Find where the given text appears and provide that cell's center as (x, y) coordinate. 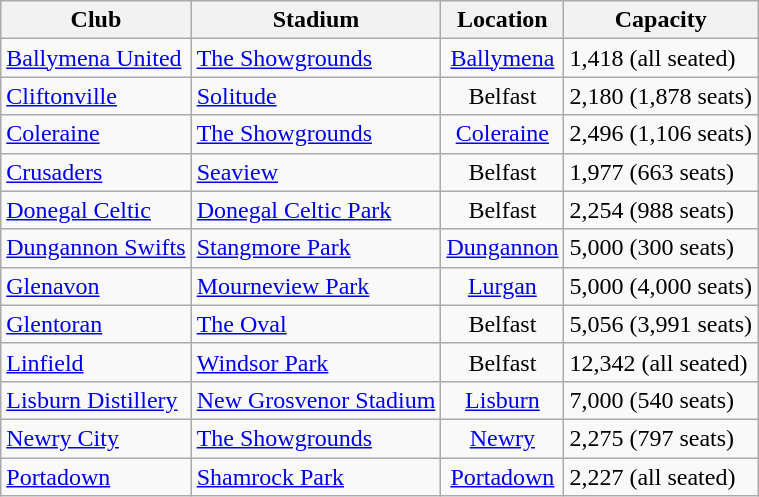
Glenavon (96, 286)
Cliftonville (96, 96)
Location (502, 20)
The Oval (316, 324)
Dungannon Swifts (96, 248)
Mourneview Park (316, 286)
Seaview (316, 172)
Dungannon (502, 248)
5,056 (3,991 seats) (661, 324)
Newry City (96, 438)
Stangmore Park (316, 248)
1,977 (663 seats) (661, 172)
Linfield (96, 362)
Donegal Celtic (96, 210)
5,000 (300 seats) (661, 248)
2,227 (all seated) (661, 477)
12,342 (all seated) (661, 362)
2,275 (797 seats) (661, 438)
2,254 (988 seats) (661, 210)
Lurgan (502, 286)
Windsor Park (316, 362)
Lisburn (502, 400)
Lisburn Distillery (96, 400)
Shamrock Park (316, 477)
2,180 (1,878 seats) (661, 96)
Newry (502, 438)
New Grosvenor Stadium (316, 400)
Ballymena (502, 58)
2,496 (1,106 seats) (661, 134)
Stadium (316, 20)
Glentoran (96, 324)
5,000 (4,000 seats) (661, 286)
Club (96, 20)
7,000 (540 seats) (661, 400)
Ballymena United (96, 58)
Solitude (316, 96)
Crusaders (96, 172)
Donegal Celtic Park (316, 210)
1,418 (all seated) (661, 58)
Capacity (661, 20)
